Scan for the cell matching the given text and deliver its [x, y] coordinate at center. 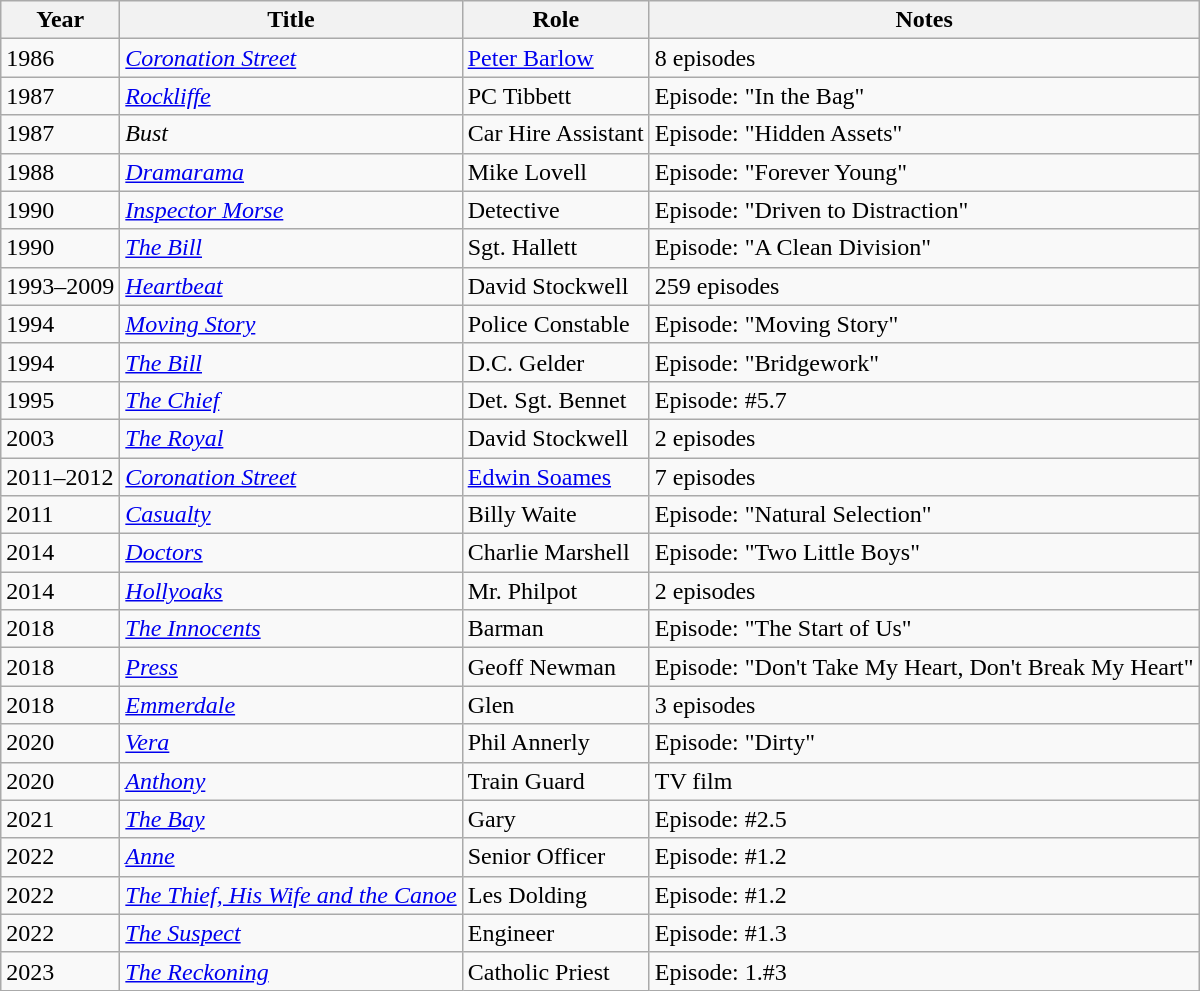
1993–2009 [60, 286]
The Thief, His Wife and the Canoe [291, 895]
Glen [556, 705]
Episode: "Moving Story" [924, 324]
Gary [556, 819]
2011 [60, 515]
Episode: #2.5 [924, 819]
Anne [291, 857]
1988 [60, 172]
Episode: "Hidden Assets" [924, 134]
Inspector Morse [291, 210]
Car Hire Assistant [556, 134]
259 episodes [924, 286]
Heartbeat [291, 286]
Charlie Marshell [556, 553]
7 episodes [924, 477]
Episode: "Bridgework" [924, 362]
2003 [60, 438]
The Reckoning [291, 971]
Year [60, 20]
Episode: "The Start of Us" [924, 629]
Hollyoaks [291, 591]
TV film [924, 781]
Peter Barlow [556, 58]
2021 [60, 819]
1995 [60, 400]
The Suspect [291, 933]
Sgt. Hallett [556, 248]
2011–2012 [60, 477]
Vera [291, 743]
Det. Sgt. Bennet [556, 400]
The Bay [291, 819]
Episode: "Driven to Distraction" [924, 210]
Mr. Philpot [556, 591]
Title [291, 20]
Episode: "Natural Selection" [924, 515]
Casualty [291, 515]
Barman [556, 629]
Geoff Newman [556, 667]
Phil Annerly [556, 743]
Episode: "A Clean Division" [924, 248]
Dramarama [291, 172]
Episode: "Dirty" [924, 743]
3 episodes [924, 705]
Doctors [291, 553]
Episode: "In the Bag" [924, 96]
Episode: #5.7 [924, 400]
The Chief [291, 400]
1986 [60, 58]
8 episodes [924, 58]
Train Guard [556, 781]
Role [556, 20]
Notes [924, 20]
Edwin Soames [556, 477]
Les Dolding [556, 895]
Mike Lovell [556, 172]
Episode: "Forever Young" [924, 172]
Senior Officer [556, 857]
Moving Story [291, 324]
Rockliffe [291, 96]
Episode: 1.#3 [924, 971]
Episode: #1.3 [924, 933]
2023 [60, 971]
The Innocents [291, 629]
Press [291, 667]
Episode: "Don't Take My Heart, Don't Break My Heart" [924, 667]
Detective [556, 210]
PC Tibbett [556, 96]
The Royal [291, 438]
Emmerdale [291, 705]
D.C. Gelder [556, 362]
Bust [291, 134]
Episode: "Two Little Boys" [924, 553]
Catholic Priest [556, 971]
Billy Waite [556, 515]
Police Constable [556, 324]
Anthony [291, 781]
Engineer [556, 933]
